Capture the cell that displays the provided text and extract its (x, y) central coordinate. 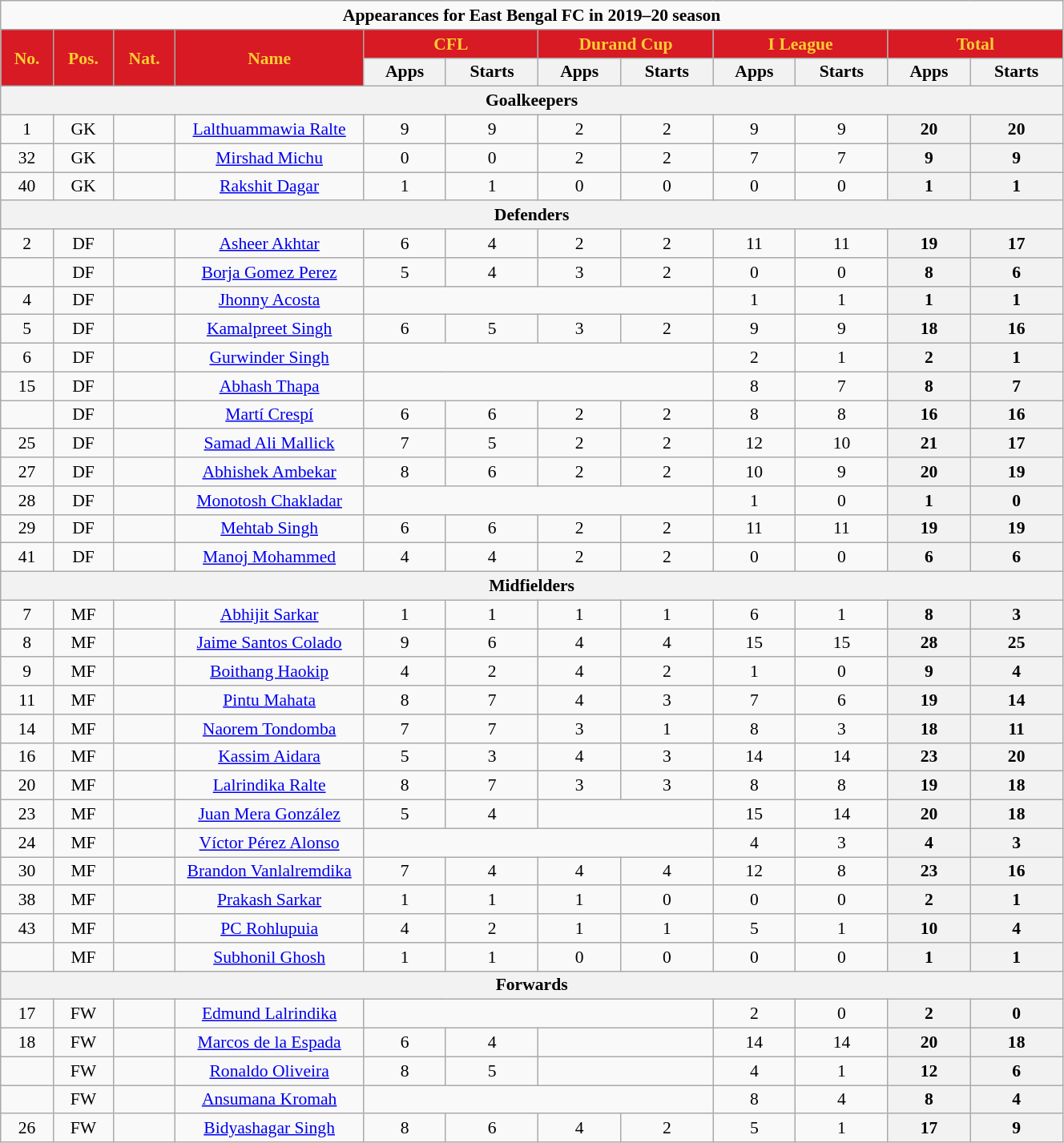
Mirshad Michu (269, 158)
Mehtab Singh (269, 529)
Manoj Mohammed (269, 557)
Defenders (532, 215)
PC Rohlupuia (269, 928)
Kassim Aidara (269, 757)
Abhash Thapa (269, 386)
32 (27, 158)
Prakash Sarkar (269, 900)
Naorem Tondomba (269, 729)
Boithang Haokip (269, 672)
Gurwinder Singh (269, 358)
Abhishek Ambekar (269, 472)
30 (27, 871)
43 (27, 928)
No. (27, 58)
29 (27, 529)
Samad Ali Mallick (269, 444)
38 (27, 900)
Borja Gomez Perez (269, 272)
Bidyashagar Singh (269, 1129)
Pos. (83, 58)
Lalthuammawia Ralte (269, 130)
Midfielders (532, 586)
Juan Mera González (269, 815)
Forwards (532, 985)
Name (269, 58)
Víctor Pérez Alonso (269, 843)
Total (975, 44)
27 (27, 472)
I League (800, 44)
24 (27, 843)
Goalkeepers (532, 101)
Brandon Vanlalremdika (269, 871)
Ansumana Kromah (269, 1100)
Lalrindika Ralte (269, 786)
Edmund Lalrindika (269, 1014)
Abhijit Sarkar (269, 614)
Subhonil Ghosh (269, 957)
Jaime Santos Colado (269, 643)
Durand Cup (626, 44)
41 (27, 557)
Marcos de la Espada (269, 1043)
CFL (451, 44)
Jhonny Acosta (269, 300)
Monotosh Chakladar (269, 501)
Nat. (144, 58)
Rakshit Dagar (269, 187)
Ronaldo Oliveira (269, 1071)
40 (27, 187)
21 (929, 444)
Pintu Mahata (269, 700)
Martí Crespí (269, 415)
26 (27, 1129)
Kamalpreet Singh (269, 329)
Asheer Akhtar (269, 243)
Appearances for East Bengal FC in 2019–20 season (532, 15)
